Return the [X, Y] coordinate for the center point of the cell that contains the specified text.  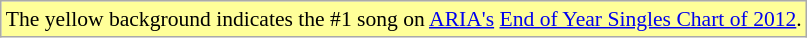
The yellow background indicates the #1 song on ARIA's End of Year Singles Chart of 2012. [404, 19]
